Return the (X, Y) coordinate for the center point of the cell that contains the specified text.  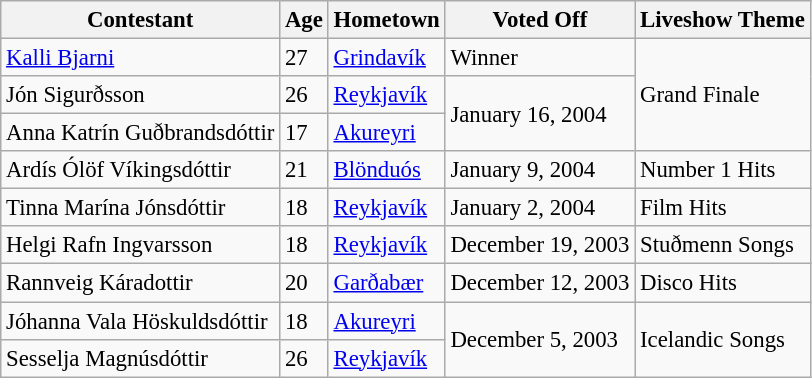
Tinna Marína Jónsdóttir (140, 208)
Jón Sigurðsson (140, 95)
Jóhanna Vala Höskuldsdóttir (140, 321)
Ardís Ólöf Víkingsdóttir (140, 170)
21 (304, 170)
January 16, 2004 (540, 114)
Hometown (386, 20)
Grindavík (386, 58)
Helgi Rafn Ingvarsson (140, 245)
Blönduós (386, 170)
Film Hits (722, 208)
Anna Katrín Guðbrandsdóttir (140, 133)
Voted Off (540, 20)
Sesselja Magnúsdóttir (140, 358)
27 (304, 58)
Winner (540, 58)
December 19, 2003 (540, 245)
Number 1 Hits (722, 170)
Kalli Bjarni (140, 58)
Contestant (140, 20)
Stuðmenn Songs (722, 245)
January 2, 2004 (540, 208)
January 9, 2004 (540, 170)
Grand Finale (722, 96)
Liveshow Theme (722, 20)
20 (304, 283)
17 (304, 133)
December 12, 2003 (540, 283)
December 5, 2003 (540, 340)
Garðabær (386, 283)
Icelandic Songs (722, 340)
Rannveig Káradottir (140, 283)
Disco Hits (722, 283)
Age (304, 20)
